Return [X, Y] of the center of cell containing provided text 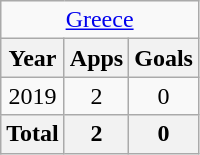
Apps [96, 58]
2019 [33, 96]
Total [33, 134]
Year [33, 58]
Goals [164, 58]
Greece [100, 20]
